Return the [x, y] coordinate for the center point of the cell that contains the specified text.  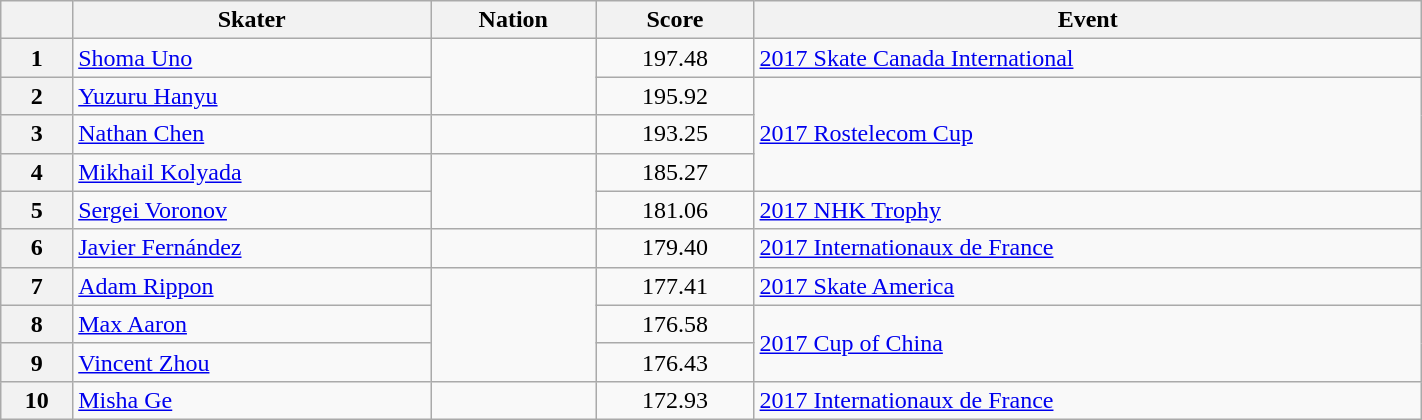
6 [37, 248]
Yuzuru Hanyu [252, 96]
1 [37, 58]
8 [37, 324]
5 [37, 210]
Skater [252, 20]
185.27 [675, 172]
2017 Skate Canada International [1088, 58]
2017 Skate America [1088, 286]
Shoma Uno [252, 58]
181.06 [675, 210]
2017 NHK Trophy [1088, 210]
Mikhail Kolyada [252, 172]
197.48 [675, 58]
Misha Ge [252, 400]
2017 Cup of China [1088, 343]
2017 Rostelecom Cup [1088, 134]
176.43 [675, 362]
Event [1088, 20]
Score [675, 20]
4 [37, 172]
Sergei Voronov [252, 210]
Max Aaron [252, 324]
Vincent Zhou [252, 362]
2 [37, 96]
176.58 [675, 324]
193.25 [675, 134]
Nation [514, 20]
9 [37, 362]
Javier Fernández [252, 248]
10 [37, 400]
177.41 [675, 286]
7 [37, 286]
3 [37, 134]
195.92 [675, 96]
179.40 [675, 248]
172.93 [675, 400]
Nathan Chen [252, 134]
Adam Rippon [252, 286]
